Return the (x, y) coordinate for the center point of the cell that contains the specified text.  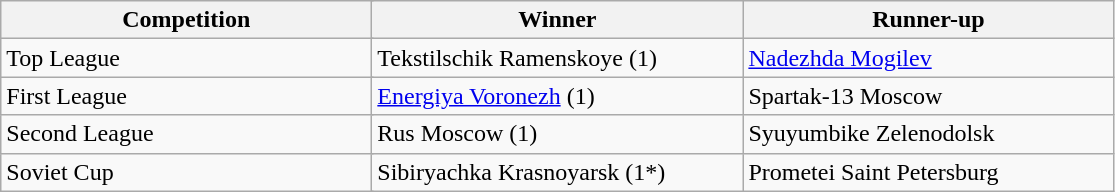
Spartak-13 Moscow (928, 96)
Winner (558, 20)
Tekstilschik Ramenskoye (1) (558, 58)
Rus Moscow (1) (558, 134)
Prometei Saint Petersburg (928, 172)
Soviet Cup (186, 172)
Second League (186, 134)
Sibiryachka Krasnoyarsk (1*) (558, 172)
Energiya Voronezh (1) (558, 96)
Syuyumbike Zelenodolsk (928, 134)
Top League (186, 58)
Runner-up (928, 20)
Nadezhda Mogilev (928, 58)
First League (186, 96)
Competition (186, 20)
